Provide the [X, Y] coordinate of the cell's center where the given text is located.  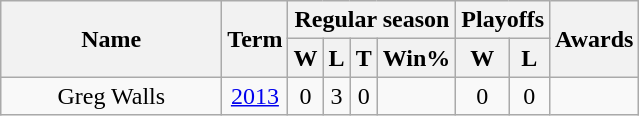
Greg Walls [112, 96]
Term [255, 39]
Win% [416, 58]
Name [112, 39]
T [364, 58]
3 [336, 96]
Playoffs [503, 20]
Regular season [372, 20]
2013 [255, 96]
Awards [594, 39]
